From the cell containing the given text, extract its center point as (x, y) coordinate. 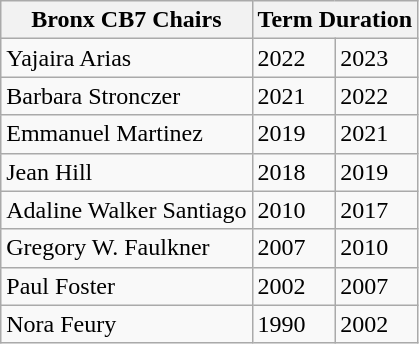
2017 (376, 210)
Yajaira Arias (126, 58)
Nora Feury (126, 324)
Gregory W. Faulkner (126, 248)
Jean Hill (126, 172)
Paul Foster (126, 286)
1990 (294, 324)
Term Duration (335, 20)
Adaline Walker Santiago (126, 210)
Emmanuel Martinez (126, 134)
2023 (376, 58)
2018 (294, 172)
Bronx CB7 Chairs (126, 20)
Barbara Stronczer (126, 96)
